Locate the cell with the specified text and output its (X, Y) center coordinate. 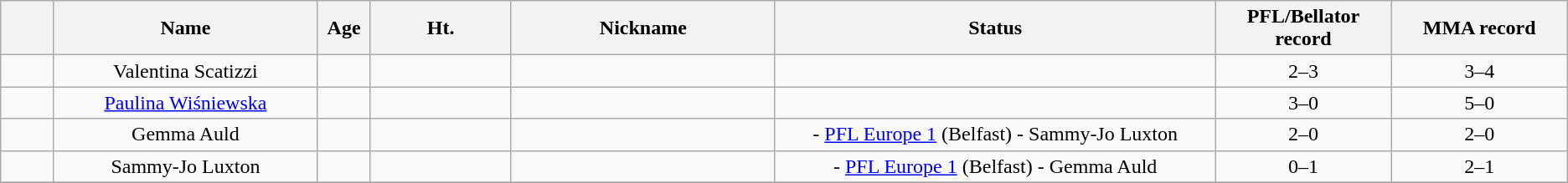
- PFL Europe 1 (Belfast) - Gemma Auld (995, 166)
Nickname (643, 28)
Ht. (441, 28)
2–3 (1303, 71)
MMA record (1479, 28)
Paulina Wiśniewska (186, 103)
3–0 (1303, 103)
0–1 (1303, 166)
Name (186, 28)
Valentina Scatizzi (186, 71)
Gemma Auld (186, 135)
Age (343, 28)
- PFL Europe 1 (Belfast) - Sammy-Jo Luxton (995, 135)
3–4 (1479, 71)
Status (995, 28)
2–1 (1479, 166)
PFL/Bellator record (1303, 28)
Sammy-Jo Luxton (186, 166)
5–0 (1479, 103)
